Detect which cell encompasses the target text, then output its [x, y] center coordinate. 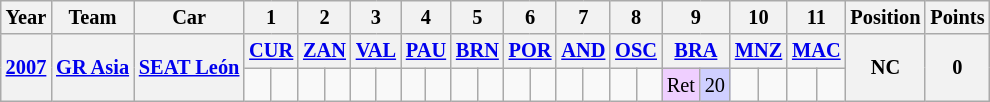
OSC [636, 51]
10 [758, 17]
GR Asia [92, 68]
Position [885, 17]
MAC [816, 51]
4 [426, 17]
0 [957, 68]
ZAN [324, 51]
POR [530, 51]
2007 [26, 68]
PAU [426, 51]
Points [957, 17]
8 [636, 17]
CUR [271, 51]
9 [696, 17]
20 [715, 85]
Team [92, 17]
3 [376, 17]
6 [530, 17]
Car [189, 17]
Year [26, 17]
VAL [376, 51]
7 [583, 17]
Ret [681, 85]
MNZ [758, 51]
BRN [478, 51]
1 [271, 17]
2 [324, 17]
NC [885, 68]
SEAT León [189, 68]
AND [583, 51]
BRA [696, 51]
5 [478, 17]
11 [816, 17]
